Return the [X, Y] coordinate for the center point of the cell that contains the specified text.  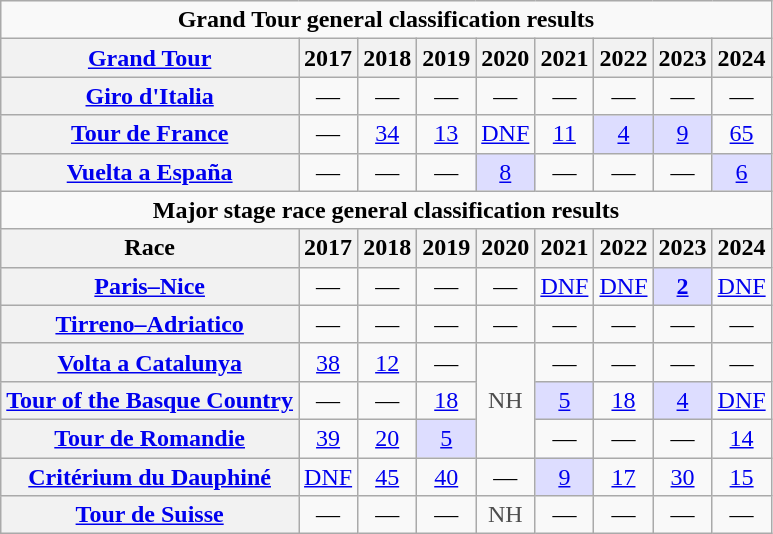
Grand Tour general classification results [386, 20]
Tour of the Basque Country [150, 400]
Grand Tour [150, 58]
Paris–Nice [150, 286]
65 [742, 134]
45 [388, 477]
11 [564, 134]
Major stage race general classification results [386, 210]
6 [742, 172]
Vuelta a España [150, 172]
Critérium du Dauphiné [150, 477]
30 [682, 477]
12 [388, 362]
Race [150, 248]
38 [328, 362]
Tour de France [150, 134]
Tour de Romandie [150, 438]
40 [446, 477]
Tour de Suisse [150, 515]
Tirreno–Adriatico [150, 324]
Giro d'Italia [150, 96]
17 [624, 477]
15 [742, 477]
39 [328, 438]
20 [388, 438]
14 [742, 438]
13 [446, 134]
34 [388, 134]
Volta a Catalunya [150, 362]
8 [506, 172]
2 [682, 286]
